Search for the cell housing the specified text and yield its [x, y] center coordinate. 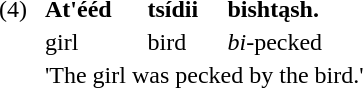
bird [184, 42]
girl [94, 42]
